Find where the given text appears and provide that cell's center as (x, y) coordinate. 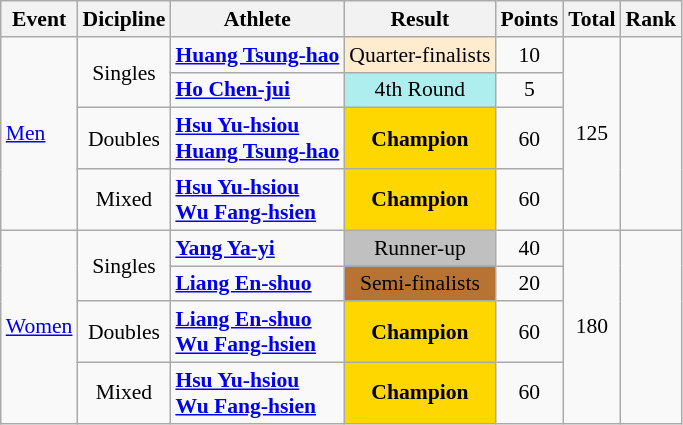
Total (592, 19)
10 (529, 55)
Ho Chen-jui (257, 90)
Yang Ya-yi (257, 248)
20 (529, 284)
5 (529, 90)
40 (529, 248)
Women (40, 327)
Points (529, 19)
125 (592, 134)
Dicipline (124, 19)
Rank (652, 19)
Semi-finalists (420, 284)
180 (592, 327)
Huang Tsung-hao (257, 55)
4th Round (420, 90)
Quarter-finalists (420, 55)
Liang En-shuoWu Fang-hsien (257, 332)
Men (40, 134)
Result (420, 19)
Runner-up (420, 248)
Liang En-shuo (257, 284)
Event (40, 19)
Hsu Yu-hsiouHuang Tsung-hao (257, 138)
Athlete (257, 19)
